Provide the (x, y) coordinate of the cell's center where the given text is located.  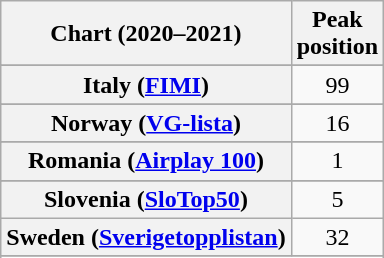
99 (337, 85)
16 (337, 123)
5 (337, 199)
1 (337, 161)
Italy (FIMI) (146, 85)
Peakposition (337, 34)
Chart (2020–2021) (146, 34)
Romania (Airplay 100) (146, 161)
Norway (VG-lista) (146, 123)
32 (337, 237)
Sweden (Sverigetopplistan) (146, 237)
Slovenia (SloTop50) (146, 199)
